Return [x, y] of the center of cell containing provided text 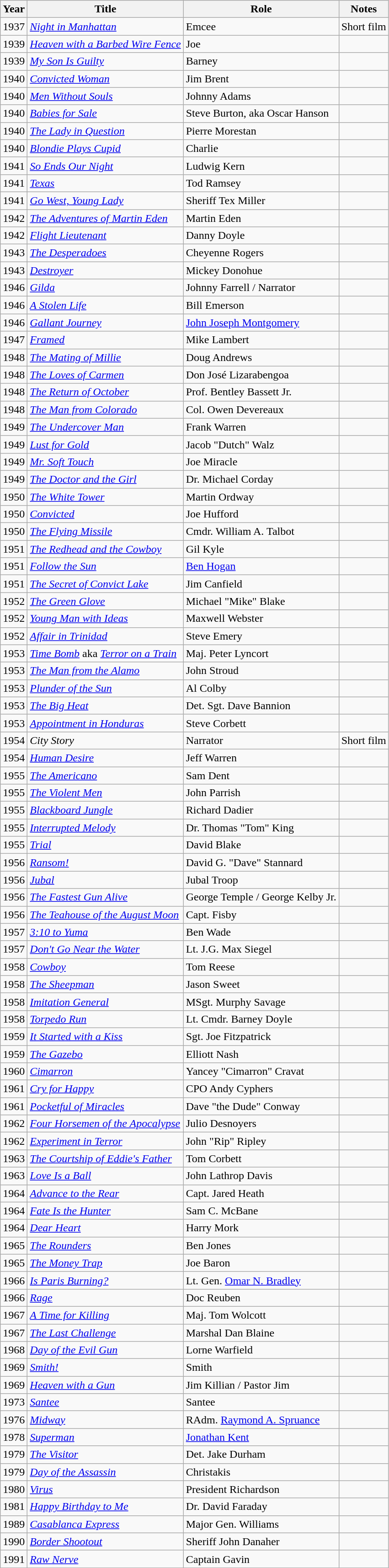
Four Horsemen of the Apocalypse [105, 1124]
Dr. Thomas "Tom" King [261, 828]
The Desperadoes [105, 253]
Jim Killian / Pastor Jim [261, 1385]
The White Tower [105, 496]
1991 [14, 1559]
Title [105, 9]
So Ends Our Night [105, 166]
Imitation General [105, 1002]
Love Is a Ball [105, 1176]
Harry Mork [261, 1228]
Joe [261, 44]
David Blake [261, 845]
Trial [105, 845]
Notes [364, 9]
Captain Gavin [261, 1559]
Martin Eden [261, 218]
Torpedo Run [105, 1019]
Cimarron [105, 1072]
Marshal Dan Blaine [261, 1333]
The Doctor and the Girl [105, 479]
John Joseph Montgomery [261, 323]
Superman [105, 1437]
Gilda [105, 288]
Convicted Woman [105, 79]
Narrator [261, 740]
Lust for Gold [105, 444]
Smith [261, 1368]
Jubal Troop [261, 880]
John Lathrop Davis [261, 1176]
Lt. Cmdr. Barney Doyle [261, 1019]
My Son Is Guilty [105, 61]
The Secret of Convict Lake [105, 584]
Sam Dent [261, 776]
Flight Lieutenant [105, 236]
Jonathan Kent [261, 1437]
The Green Glove [105, 601]
The Last Challenge [105, 1333]
Frank Warren [261, 427]
Go West, Young Lady [105, 200]
Blondie Plays Cupid [105, 148]
Role [261, 9]
Sam C. McBane [261, 1211]
Tod Ramsey [261, 183]
Jim Canfield [261, 584]
Sheriff Tex Miller [261, 200]
Pocketful of Miracles [105, 1106]
Jubal [105, 880]
Dear Heart [105, 1228]
Jeff Warren [261, 758]
CPO Andy Cyphers [261, 1089]
Jason Sweet [261, 984]
Johnny Farrell / Narrator [261, 288]
Barney [261, 61]
The Money Trap [105, 1263]
City Story [105, 740]
John Stroud [261, 671]
Framed [105, 340]
Blackboard Jungle [105, 810]
1937 [14, 27]
Sheriff John Danaher [261, 1541]
The Courtship of Eddie's Father [105, 1158]
Maxwell Webster [261, 619]
George Temple / George Kelby Jr. [261, 897]
RAdm. Raymond A. Spruance [261, 1420]
Joe Miracle [261, 462]
Babies for Sale [105, 113]
1978 [14, 1437]
The Visitor [105, 1455]
Human Desire [105, 758]
1981 [14, 1507]
1973 [14, 1402]
Rage [105, 1298]
The Big Heat [105, 706]
1990 [14, 1541]
Det. Sgt. Dave Bannion [261, 706]
A Time for Killing [105, 1315]
Julio Desnoyers [261, 1124]
Experiment in Terror [105, 1141]
1980 [14, 1489]
The Sheepman [105, 984]
Steve Corbett [261, 723]
The Adventures of Martin Eden [105, 218]
Charlie [261, 148]
Appointment in Honduras [105, 723]
Steve Burton, aka Oscar Hanson [261, 113]
Plunder of the Sun [105, 688]
Night in Manhattan [105, 27]
Midway [105, 1420]
The Flying Missile [105, 532]
MSgt. Murphy Savage [261, 1002]
Johnny Adams [261, 96]
The Man from the Alamo [105, 671]
Day of the Evil Gun [105, 1350]
Men Without Souls [105, 96]
Michael "Mike" Blake [261, 601]
Richard Dadier [261, 810]
Don't Go Near the Water [105, 949]
The Man from Colorado [105, 410]
Follow the Sun [105, 566]
The Lady in Question [105, 131]
Convicted [105, 514]
Emcee [261, 27]
Smith! [105, 1368]
1989 [14, 1524]
Dr. Michael Corday [261, 479]
Det. Jake Durham [261, 1455]
Danny Doyle [261, 236]
The Return of October [105, 392]
Tom Reese [261, 967]
The Violent Men [105, 793]
Year [14, 9]
3:10 to Yuma [105, 932]
Is Paris Burning? [105, 1280]
Yancey "Cimarron" Cravat [261, 1072]
Virus [105, 1489]
Joe Hufford [261, 514]
Ransom! [105, 862]
Capt. Fisby [261, 915]
Joe Baron [261, 1263]
Heaven with a Gun [105, 1385]
Bill Emerson [261, 305]
John "Rip" Ripley [261, 1141]
The Undercover Man [105, 427]
Young Man with Ideas [105, 619]
Martin Ordway [261, 496]
Mickey Donohue [261, 270]
1976 [14, 1420]
Border Shootout [105, 1541]
Gallant Journey [105, 323]
Lt. Gen. Omar N. Bradley [261, 1280]
Dave "the Dude" Conway [261, 1106]
Gil Kyle [261, 549]
Major Gen. Williams [261, 1524]
Advance to the Rear [105, 1193]
Interrupted Melody [105, 828]
The Rounders [105, 1245]
Ben Jones [261, 1245]
Ben Wade [261, 932]
Cheyenne Rogers [261, 253]
Fate Is the Hunter [105, 1211]
Capt. Jared Heath [261, 1193]
The Teahouse of the August Moon [105, 915]
Doc Reuben [261, 1298]
Cmdr. William A. Talbot [261, 532]
Lt. J.G. Max Siegel [261, 949]
Jacob "Dutch" Walz [261, 444]
Al Colby [261, 688]
Happy Birthday to Me [105, 1507]
John Parrish [261, 793]
Mr. Soft Touch [105, 462]
Maj. Peter Lyncort [261, 653]
Cowboy [105, 967]
It Started with a Kiss [105, 1036]
The Gazebo [105, 1054]
Cry for Happy [105, 1089]
The Loves of Carmen [105, 375]
1960 [14, 1072]
President Richardson [261, 1489]
The Mating of Millie [105, 357]
Tom Corbett [261, 1158]
Ben Hogan [261, 566]
1968 [14, 1350]
Mike Lambert [261, 340]
Pierre Morestan [261, 131]
Maj. Tom Wolcott [261, 1315]
A Stolen Life [105, 305]
Doug Andrews [261, 357]
Raw Nerve [105, 1559]
Affair in Trinidad [105, 636]
1947 [14, 340]
Christakis [261, 1472]
The Americano [105, 776]
Don José Lizarabengoa [261, 375]
Steve Emery [261, 636]
Ludwig Kern [261, 166]
Lorne Warfield [261, 1350]
Dr. David Faraday [261, 1507]
Time Bomb aka Terror on a Train [105, 653]
Heaven with a Barbed Wire Fence [105, 44]
David G. "Dave" Stannard [261, 862]
Col. Owen Devereaux [261, 410]
Elliott Nash [261, 1054]
Day of the Assassin [105, 1472]
The Redhead and the Cowboy [105, 549]
Casablanca Express [105, 1524]
Texas [105, 183]
Prof. Bentley Bassett Jr. [261, 392]
Destroyer [105, 270]
The Fastest Gun Alive [105, 897]
Sgt. Joe Fitzpatrick [261, 1036]
Jim Brent [261, 79]
